Determine the [x, y] coordinate at the center of the cell enclosing the given text.  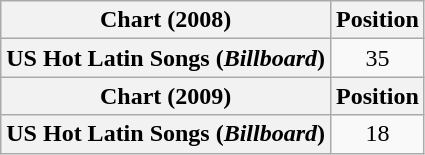
Chart (2009) [166, 96]
18 [378, 134]
Chart (2008) [166, 20]
35 [378, 58]
